Capture the cell that displays the provided text and extract its (X, Y) central coordinate. 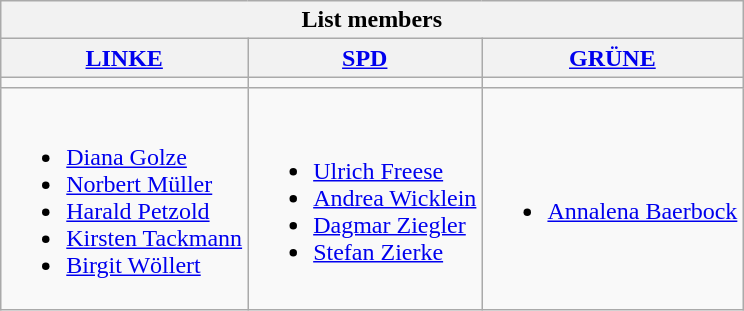
SPD (365, 58)
Annalena Baerbock (612, 198)
LINKE (124, 58)
GRÜNE (612, 58)
Diana GolzeNorbert MüllerHarald PetzoldKirsten TackmannBirgit Wöllert (124, 198)
List members (372, 20)
Ulrich FreeseAndrea WickleinDagmar ZieglerStefan Zierke (365, 198)
